Output the [x, y] coordinate of the center of the cell containing the given text.  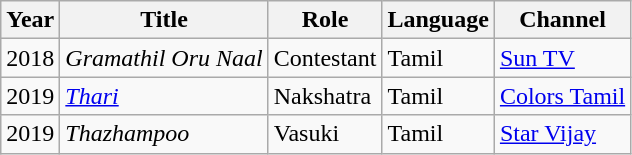
2018 [30, 58]
Star Vijay [562, 134]
Language [438, 20]
Year [30, 20]
Gramathil Oru Naal [164, 58]
Vasuki [325, 134]
Channel [562, 20]
Colors Tamil [562, 96]
Nakshatra [325, 96]
Sun TV [562, 58]
Contestant [325, 58]
Title [164, 20]
Thazhampoo [164, 134]
Role [325, 20]
Thari [164, 96]
